Locate the cell with the specified text and output its [X, Y] center coordinate. 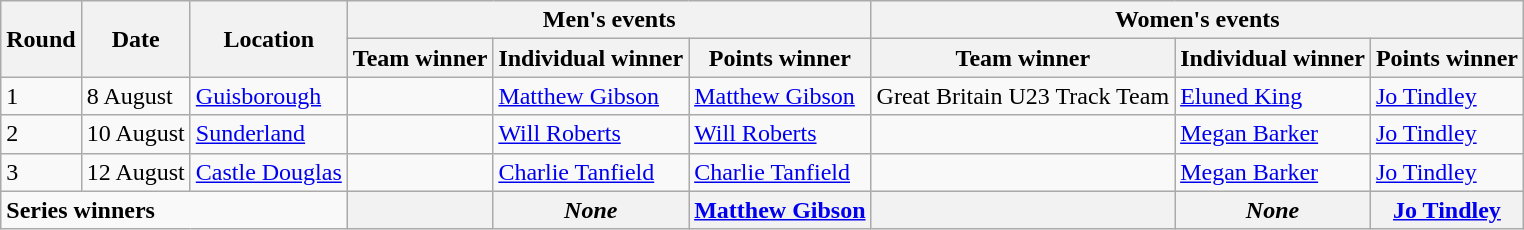
Eluned King [1273, 96]
8 August [136, 96]
Men's events [609, 20]
Round [41, 39]
Women's events [1197, 20]
Sunderland [268, 134]
Date [136, 39]
1 [41, 96]
Great Britain U23 Track Team [1023, 96]
12 August [136, 172]
3 [41, 172]
Series winners [174, 210]
Castle Douglas [268, 172]
2 [41, 134]
Location [268, 39]
Guisborough [268, 96]
10 August [136, 134]
